Find where the given text appears and provide that cell's center as [x, y] coordinate. 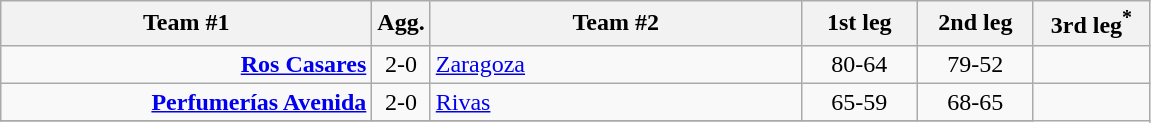
1st leg [859, 24]
68-65 [975, 102]
2nd leg [975, 24]
Agg. [401, 24]
Perfumerías Avenida [186, 102]
79-52 [975, 64]
Team #2 [616, 24]
80-64 [859, 64]
65-59 [859, 102]
Team #1 [186, 24]
3rd leg* [1091, 24]
Rivas [616, 102]
Zaragoza [616, 64]
Ros Casares [186, 64]
